Extract the (x, y) coordinate from the center of the cell holding the provided text.  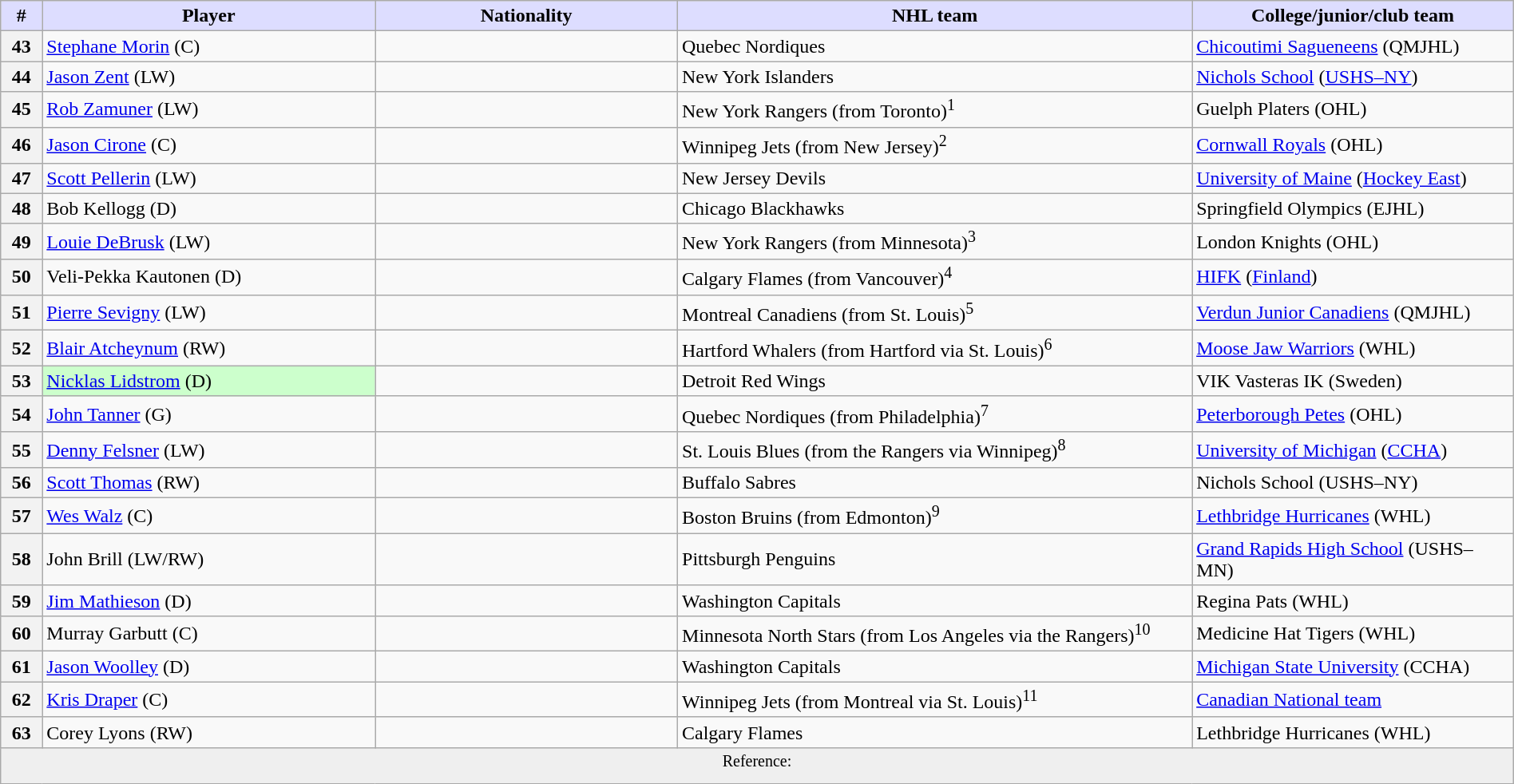
46 (22, 145)
51 (22, 313)
Calgary Flames (from Vancouver)4 (935, 278)
50 (22, 278)
Scott Thomas (RW) (209, 483)
63 (22, 732)
61 (22, 667)
49 (22, 241)
Veli-Pekka Kautonen (D) (209, 278)
Moose Jaw Warriors (WHL) (1353, 348)
Blair Atcheynum (RW) (209, 348)
John Tanner (G) (209, 414)
Regina Pats (WHL) (1353, 600)
58 (22, 559)
Scott Pellerin (LW) (209, 178)
Grand Rapids High School (USHS–MN) (1353, 559)
New York Islanders (935, 77)
Verdun Junior Canadiens (QMJHL) (1353, 313)
Michigan State University (CCHA) (1353, 667)
53 (22, 381)
Jason Zent (LW) (209, 77)
Jim Mathieson (D) (209, 600)
Reference: (757, 766)
45 (22, 110)
Boston Bruins (from Edmonton)9 (935, 516)
Nationality (527, 16)
Chicago Blackhawks (935, 208)
Winnipeg Jets (from New Jersey)2 (935, 145)
Guelph Platers (OHL) (1353, 110)
Peterborough Petes (OHL) (1353, 414)
Nicklas Lidstrom (D) (209, 381)
University of Maine (Hockey East) (1353, 178)
59 (22, 600)
HIFK (Finland) (1353, 278)
New York Rangers (from Toronto)1 (935, 110)
55 (22, 450)
Corey Lyons (RW) (209, 732)
Pierre Sevigny (LW) (209, 313)
54 (22, 414)
# (22, 16)
New Jersey Devils (935, 178)
Wes Walz (C) (209, 516)
Canadian National team (1353, 699)
52 (22, 348)
Hartford Whalers (from Hartford via St. Louis)6 (935, 348)
Calgary Flames (935, 732)
NHL team (935, 16)
Cornwall Royals (OHL) (1353, 145)
Pittsburgh Penguins (935, 559)
Jason Cirone (C) (209, 145)
44 (22, 77)
47 (22, 178)
56 (22, 483)
Jason Woolley (D) (209, 667)
Medicine Hat Tigers (WHL) (1353, 634)
Winnipeg Jets (from Montreal via St. Louis)11 (935, 699)
Montreal Canadiens (from St. Louis)5 (935, 313)
Chicoutimi Sagueneens (QMJHL) (1353, 46)
New York Rangers (from Minnesota)3 (935, 241)
Quebec Nordiques (935, 46)
Quebec Nordiques (from Philadelphia)7 (935, 414)
Minnesota North Stars (from Los Angeles via the Rangers)10 (935, 634)
Detroit Red Wings (935, 381)
John Brill (LW/RW) (209, 559)
Springfield Olympics (EJHL) (1353, 208)
Stephane Morin (C) (209, 46)
St. Louis Blues (from the Rangers via Winnipeg)8 (935, 450)
College/junior/club team (1353, 16)
Murray Garbutt (C) (209, 634)
University of Michigan (CCHA) (1353, 450)
Kris Draper (C) (209, 699)
48 (22, 208)
Buffalo Sabres (935, 483)
Denny Felsner (LW) (209, 450)
VIK Vasteras IK (Sweden) (1353, 381)
57 (22, 516)
60 (22, 634)
62 (22, 699)
Player (209, 16)
Bob Kellogg (D) (209, 208)
Rob Zamuner (LW) (209, 110)
London Knights (OHL) (1353, 241)
Louie DeBrusk (LW) (209, 241)
43 (22, 46)
